For the text-containing cell, return its midpoint in [X, Y] coordinate format. 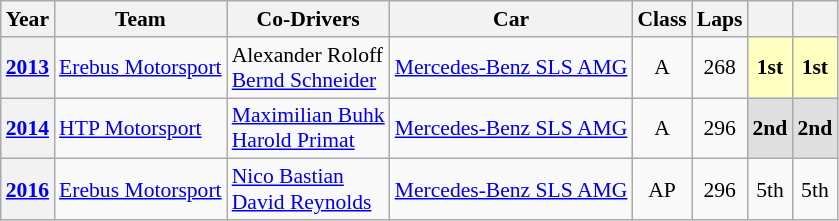
Car [512, 19]
268 [720, 68]
Alexander Roloff Bernd Schneider [308, 68]
Nico Bastian David Reynolds [308, 190]
Co-Drivers [308, 19]
HTP Motorsport [140, 128]
Laps [720, 19]
Maximilian Buhk Harold Primat [308, 128]
AP [662, 190]
Team [140, 19]
2013 [28, 68]
2014 [28, 128]
Class [662, 19]
2016 [28, 190]
Year [28, 19]
